Return (x, y) of the center of cell containing provided text 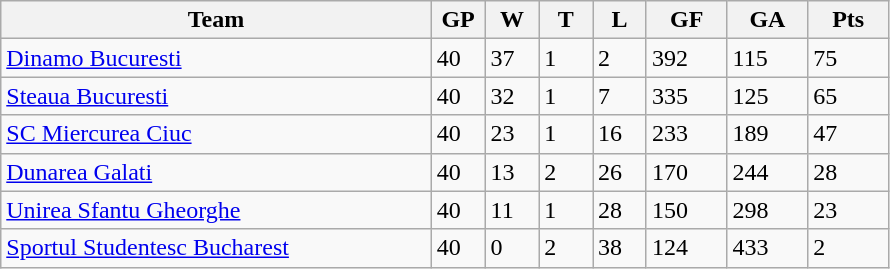
335 (686, 96)
298 (768, 210)
124 (686, 248)
Dinamo Bucuresti (216, 58)
16 (620, 134)
GF (686, 20)
75 (848, 58)
Pts (848, 20)
T (566, 20)
11 (512, 210)
GA (768, 20)
Steaua Bucuresti (216, 96)
7 (620, 96)
L (620, 20)
115 (768, 58)
433 (768, 248)
244 (768, 172)
37 (512, 58)
392 (686, 58)
0 (512, 248)
32 (512, 96)
Sportul Studentesc Bucharest (216, 248)
170 (686, 172)
Dunarea Galati (216, 172)
65 (848, 96)
233 (686, 134)
26 (620, 172)
38 (620, 248)
150 (686, 210)
W (512, 20)
GP (458, 20)
Team (216, 20)
189 (768, 134)
47 (848, 134)
SC Miercurea Ciuc (216, 134)
125 (768, 96)
13 (512, 172)
Unirea Sfantu Gheorghe (216, 210)
